Return [x, y] of the center of cell containing provided text 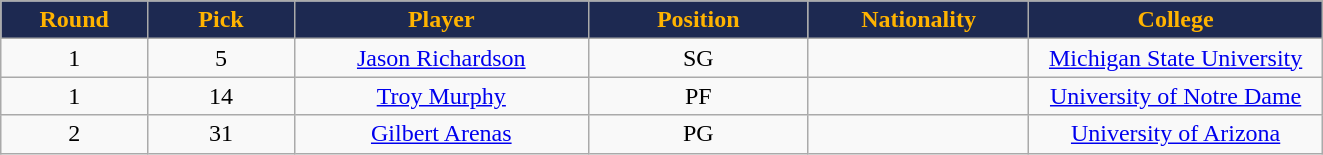
Player [441, 20]
Jason Richardson [441, 58]
Gilbert Arenas [441, 134]
5 [222, 58]
Pick [222, 20]
University of Arizona [1176, 134]
PF [698, 96]
31 [222, 134]
SG [698, 58]
University of Notre Dame [1176, 96]
2 [74, 134]
Position [698, 20]
Round [74, 20]
Nationality [918, 20]
14 [222, 96]
Michigan State University [1176, 58]
Troy Murphy [441, 96]
College [1176, 20]
PG [698, 134]
